Capture the cell that displays the provided text and extract its (x, y) central coordinate. 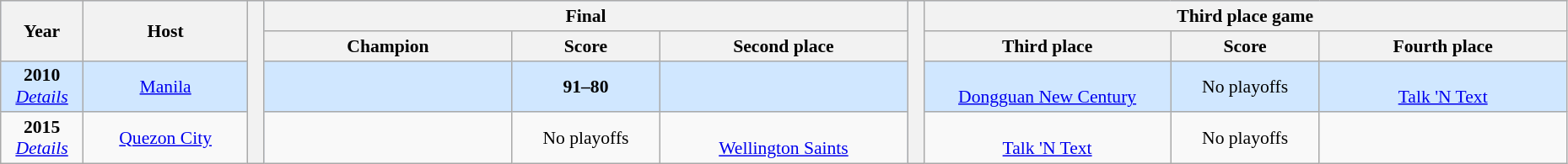
Third place (1048, 46)
Quezon City (165, 138)
91–80 (586, 86)
2010Details (42, 86)
Manila (165, 86)
Third place game (1245, 16)
Champion (388, 46)
Host (165, 30)
Final (585, 16)
Second place (783, 46)
Year (42, 30)
2015Details (42, 138)
Dongguan New Century (1048, 86)
Wellington Saints (783, 138)
Fourth place (1442, 46)
